Capture the cell that displays the provided text and extract its (x, y) central coordinate. 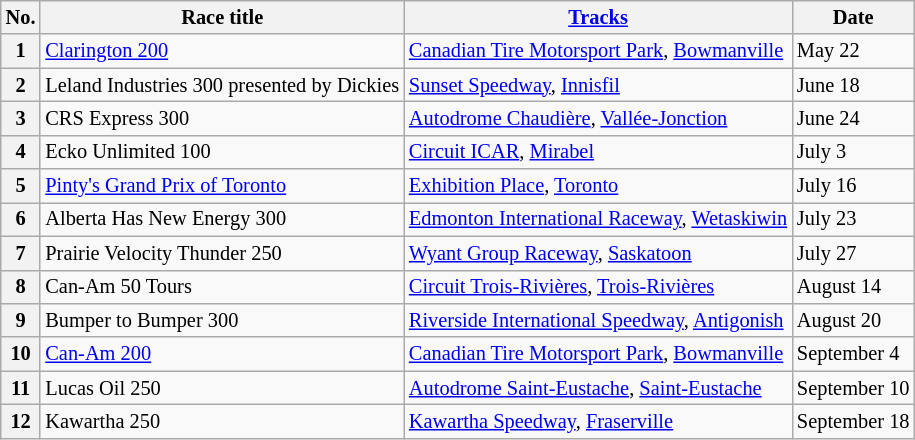
July 3 (853, 152)
6 (21, 219)
3 (21, 118)
Can-Am 50 Tours (222, 287)
August 20 (853, 320)
9 (21, 320)
September 4 (853, 354)
Date (853, 17)
Riverside International Speedway, Antigonish (598, 320)
12 (21, 421)
Prairie Velocity Thunder 250 (222, 253)
Alberta Has New Energy 300 (222, 219)
Kawartha 250 (222, 421)
Exhibition Place, Toronto (598, 186)
5 (21, 186)
September 10 (853, 388)
CRS Express 300 (222, 118)
Edmonton International Raceway, Wetaskiwin (598, 219)
Ecko Unlimited 100 (222, 152)
11 (21, 388)
Wyant Group Raceway, Saskatoon (598, 253)
August 14 (853, 287)
July 27 (853, 253)
Kawartha Speedway, Fraserville (598, 421)
Can-Am 200 (222, 354)
Sunset Speedway, Innisfil (598, 85)
No. (21, 17)
4 (21, 152)
Circuit ICAR, Mirabel (598, 152)
September 18 (853, 421)
2 (21, 85)
8 (21, 287)
July 23 (853, 219)
Tracks (598, 17)
June 18 (853, 85)
Autodrome Saint-Eustache, Saint-Eustache (598, 388)
May 22 (853, 51)
Race title (222, 17)
Clarington 200 (222, 51)
Bumper to Bumper 300 (222, 320)
7 (21, 253)
July 16 (853, 186)
Circuit Trois-Rivières, Trois-Rivières (598, 287)
Leland Industries 300 presented by Dickies (222, 85)
Lucas Oil 250 (222, 388)
June 24 (853, 118)
1 (21, 51)
Autodrome Chaudière, Vallée-Jonction (598, 118)
10 (21, 354)
Pinty's Grand Prix of Toronto (222, 186)
